Detect which cell encompasses the target text, then output its (X, Y) center coordinate. 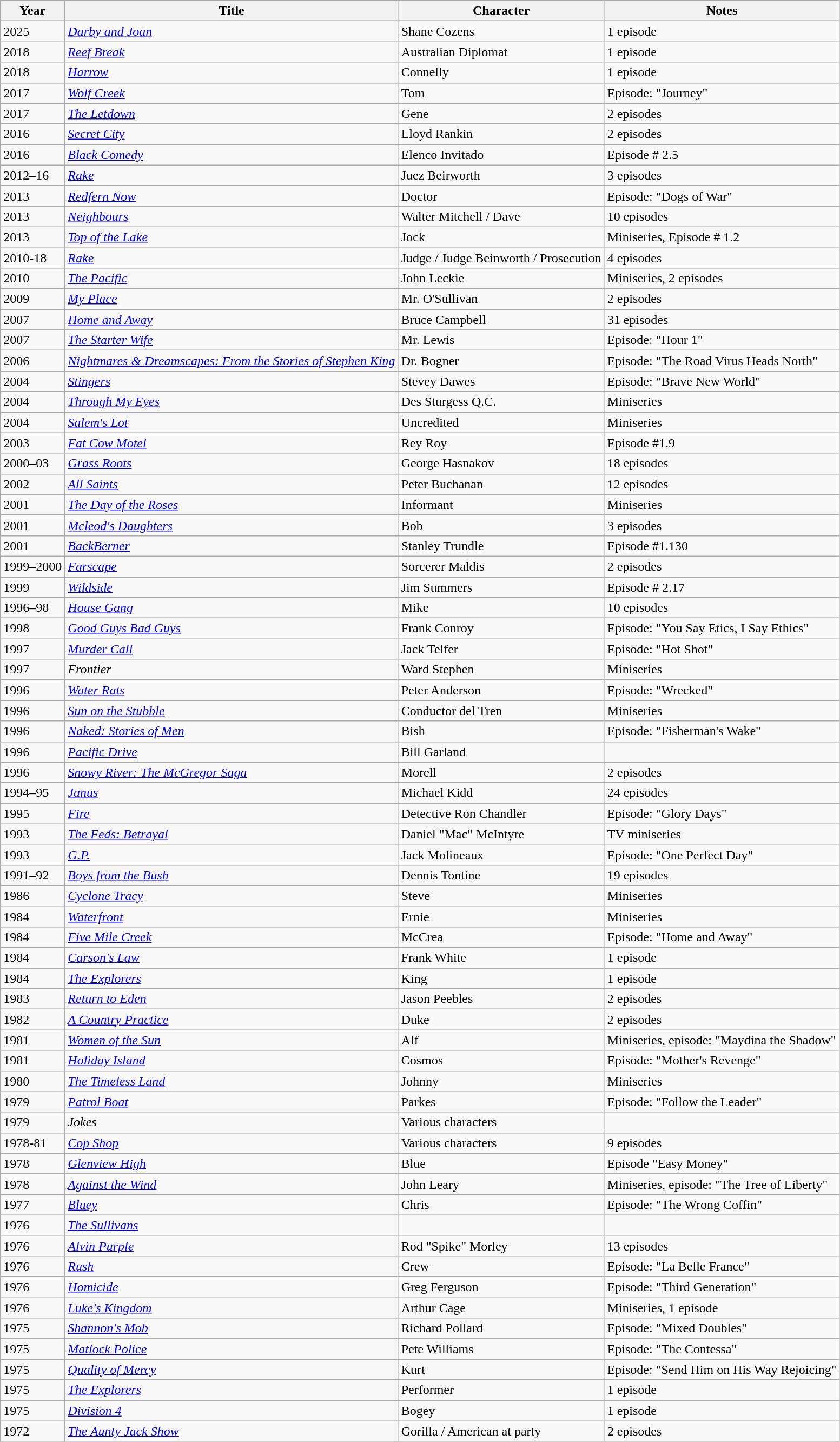
Five Mile Creek (232, 937)
Episode: "Mixed Doubles" (722, 1328)
Jack Telfer (501, 649)
Chris (501, 1205)
Notes (722, 11)
Redfern Now (232, 196)
Rush (232, 1267)
Kurt (501, 1370)
Nightmares & Dreamscapes: From the Stories of Stephen King (232, 361)
Lloyd Rankin (501, 134)
Episode: "Home and Away" (722, 937)
Episode "Easy Money" (722, 1163)
John Leckie (501, 279)
Episode #1.130 (722, 546)
Daniel "Mac" McIntyre (501, 834)
9 episodes (722, 1143)
Episode: "One Perfect Day" (722, 855)
Jokes (232, 1122)
Episode # 2.17 (722, 587)
Crew (501, 1267)
Janus (232, 793)
Stingers (232, 381)
Miniseries, 1 episode (722, 1308)
Sorcerer Maldis (501, 566)
31 episodes (722, 320)
Johnny (501, 1081)
Doctor (501, 196)
The Aunty Jack Show (232, 1431)
19 episodes (722, 875)
Patrol Boat (232, 1102)
Waterfront (232, 917)
Stevey Dawes (501, 381)
Cosmos (501, 1061)
TV miniseries (722, 834)
Australian Diplomat (501, 52)
Episode: "The Wrong Coffin" (722, 1205)
The Feds: Betrayal (232, 834)
2012–16 (32, 175)
2002 (32, 484)
Home and Away (232, 320)
Judge / Judge Beinworth / Prosecution (501, 258)
Quality of Mercy (232, 1370)
Peter Anderson (501, 690)
A Country Practice (232, 1020)
Wildside (232, 587)
Jack Molineaux (501, 855)
Year (32, 11)
Rod "Spike" Morley (501, 1246)
1995 (32, 813)
Pete Williams (501, 1349)
Arthur Cage (501, 1308)
Bluey (232, 1205)
Peter Buchanan (501, 484)
Snowy River: The McGregor Saga (232, 772)
Top of the Lake (232, 237)
Cyclone Tracy (232, 896)
Parkes (501, 1102)
Ward Stephen (501, 670)
Juez Beirworth (501, 175)
John Leary (501, 1184)
Water Rats (232, 690)
Mike (501, 608)
1999 (32, 587)
Episode: "Follow the Leader" (722, 1102)
Good Guys Bad Guys (232, 629)
Women of the Sun (232, 1040)
Murder Call (232, 649)
Mcleod's Daughters (232, 525)
Fat Cow Motel (232, 443)
Miniseries, Episode # 1.2 (722, 237)
Bish (501, 731)
1999–2000 (32, 566)
12 episodes (722, 484)
Neighbours (232, 216)
Dr. Bogner (501, 361)
Through My Eyes (232, 402)
My Place (232, 299)
2009 (32, 299)
Des Sturgess Q.C. (501, 402)
The Day of the Roses (232, 505)
Mr. Lewis (501, 340)
Darby and Joan (232, 31)
Episode: "Dogs of War" (722, 196)
1972 (32, 1431)
Steve (501, 896)
1980 (32, 1081)
Gene (501, 114)
Shannon's Mob (232, 1328)
Reef Break (232, 52)
Holiday Island (232, 1061)
Secret City (232, 134)
G.P. (232, 855)
1983 (32, 999)
Character (501, 11)
2010-18 (32, 258)
Luke's Kingdom (232, 1308)
Glenview High (232, 1163)
1998 (32, 629)
Wolf Creek (232, 93)
Episode: "Mother's Revenge" (722, 1061)
Bogey (501, 1411)
13 episodes (722, 1246)
Episode: "Fisherman's Wake" (722, 731)
18 episodes (722, 464)
Episode: "Brave New World" (722, 381)
Episode: "The Road Virus Heads North" (722, 361)
2003 (32, 443)
Alvin Purple (232, 1246)
Episode: "Wrecked" (722, 690)
Sun on the Stubble (232, 711)
Jim Summers (501, 587)
McCrea (501, 937)
George Hasnakov (501, 464)
1982 (32, 1020)
Episode: "Third Generation" (722, 1287)
Grass Roots (232, 464)
Shane Cozens (501, 31)
King (501, 978)
Episode: "Journey" (722, 93)
24 episodes (722, 793)
Division 4 (232, 1411)
Mr. O'Sullivan (501, 299)
1996–98 (32, 608)
BackBerner (232, 546)
Frank Conroy (501, 629)
Farscape (232, 566)
The Letdown (232, 114)
2006 (32, 361)
House Gang (232, 608)
Naked: Stories of Men (232, 731)
Episode #1.9 (722, 443)
Bill Garland (501, 752)
Ernie (501, 917)
Episode: "Glory Days" (722, 813)
Jock (501, 237)
Matlock Police (232, 1349)
Elenco Invitado (501, 155)
All Saints (232, 484)
Title (232, 11)
Episode: "Hour 1" (722, 340)
Performer (501, 1390)
Fire (232, 813)
Conductor del Tren (501, 711)
2025 (32, 31)
Greg Ferguson (501, 1287)
Black Comedy (232, 155)
Miniseries, episode: "Maydina the Shadow" (722, 1040)
Alf (501, 1040)
2010 (32, 279)
Duke (501, 1020)
1977 (32, 1205)
Blue (501, 1163)
Connelly (501, 72)
Uncredited (501, 422)
Frontier (232, 670)
1991–92 (32, 875)
Against the Wind (232, 1184)
The Timeless Land (232, 1081)
Salem's Lot (232, 422)
The Pacific (232, 279)
Episode: "La Belle France" (722, 1267)
Pacific Drive (232, 752)
Bob (501, 525)
Michael Kidd (501, 793)
Stanley Trundle (501, 546)
Return to Eden (232, 999)
The Starter Wife (232, 340)
The Sullivans (232, 1225)
Miniseries, 2 episodes (722, 279)
1978-81 (32, 1143)
Episode: "Send Him on His Way Rejoicing" (722, 1370)
Bruce Campbell (501, 320)
Harrow (232, 72)
2000–03 (32, 464)
Carson's Law (232, 958)
Dennis Tontine (501, 875)
Miniseries, episode: "The Tree of Liberty" (722, 1184)
Informant (501, 505)
Cop Shop (232, 1143)
Tom (501, 93)
Episode: "Hot Shot" (722, 649)
Episode # 2.5 (722, 155)
Frank White (501, 958)
Rey Roy (501, 443)
Jason Peebles (501, 999)
Detective Ron Chandler (501, 813)
Episode: "The Contessa" (722, 1349)
4 episodes (722, 258)
Morell (501, 772)
Gorilla / American at party (501, 1431)
Walter Mitchell / Dave (501, 216)
Episode: "You Say Etics, I Say Ethics" (722, 629)
Richard Pollard (501, 1328)
1994–95 (32, 793)
Homicide (232, 1287)
Boys from the Bush (232, 875)
1986 (32, 896)
